Provide the [x, y] coordinate of the cell's center where the given text is located.  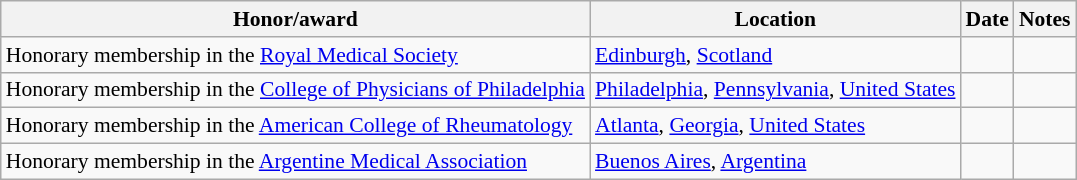
Notes [1045, 19]
Date [988, 19]
Honorary membership in the American College of Rheumatology [296, 126]
Edinburgh, Scotland [775, 55]
Atlanta, Georgia, United States [775, 126]
Honorary membership in the College of Physicians of Philadelphia [296, 90]
Honorary membership in the Argentine Medical Association [296, 162]
Honor/award [296, 19]
Honorary membership in the Royal Medical Society [296, 55]
Philadelphia, Pennsylvania, United States [775, 90]
Location [775, 19]
Buenos Aires, Argentina [775, 162]
